Return (X, Y) of the center of cell containing provided text 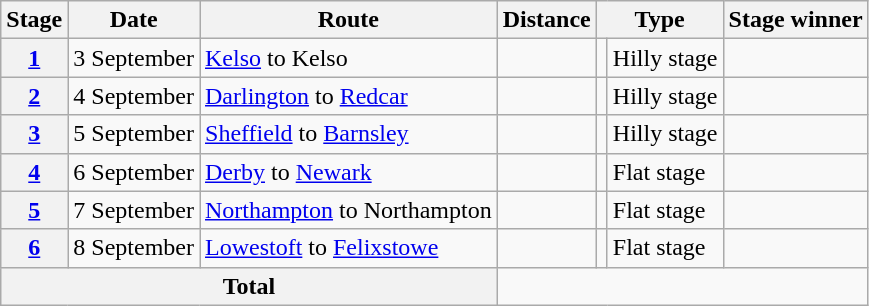
Total (249, 286)
4 September (134, 96)
Derby to Newark (349, 172)
Stage (34, 20)
Kelso to Kelso (349, 58)
Sheffield to Barnsley (349, 134)
Darlington to Redcar (349, 96)
2 (34, 96)
Lowestoft to Felixstowe (349, 248)
Northampton to Northampton (349, 210)
3 (34, 134)
5 (34, 210)
Type (660, 20)
Route (349, 20)
1 (34, 58)
Stage winner (796, 20)
Distance (546, 20)
4 (34, 172)
6 September (134, 172)
6 (34, 248)
5 September (134, 134)
8 September (134, 248)
Date (134, 20)
3 September (134, 58)
7 September (134, 210)
